Find where the given text appears and provide that cell's center as (x, y) coordinate. 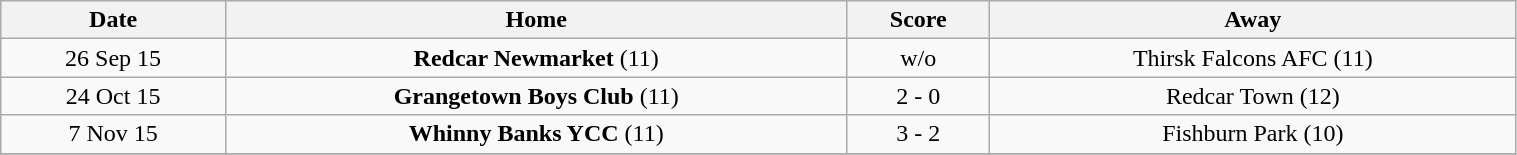
Home (536, 20)
7 Nov 15 (114, 134)
Fishburn Park (10) (1253, 134)
Redcar Newmarket (11) (536, 58)
Away (1253, 20)
3 - 2 (918, 134)
w/o (918, 58)
Thirsk Falcons AFC (11) (1253, 58)
2 - 0 (918, 96)
24 Oct 15 (114, 96)
Redcar Town (12) (1253, 96)
Score (918, 20)
Grangetown Boys Club (11) (536, 96)
Whinny Banks YCC (11) (536, 134)
Date (114, 20)
26 Sep 15 (114, 58)
